Return (x, y) of the center of cell containing provided text 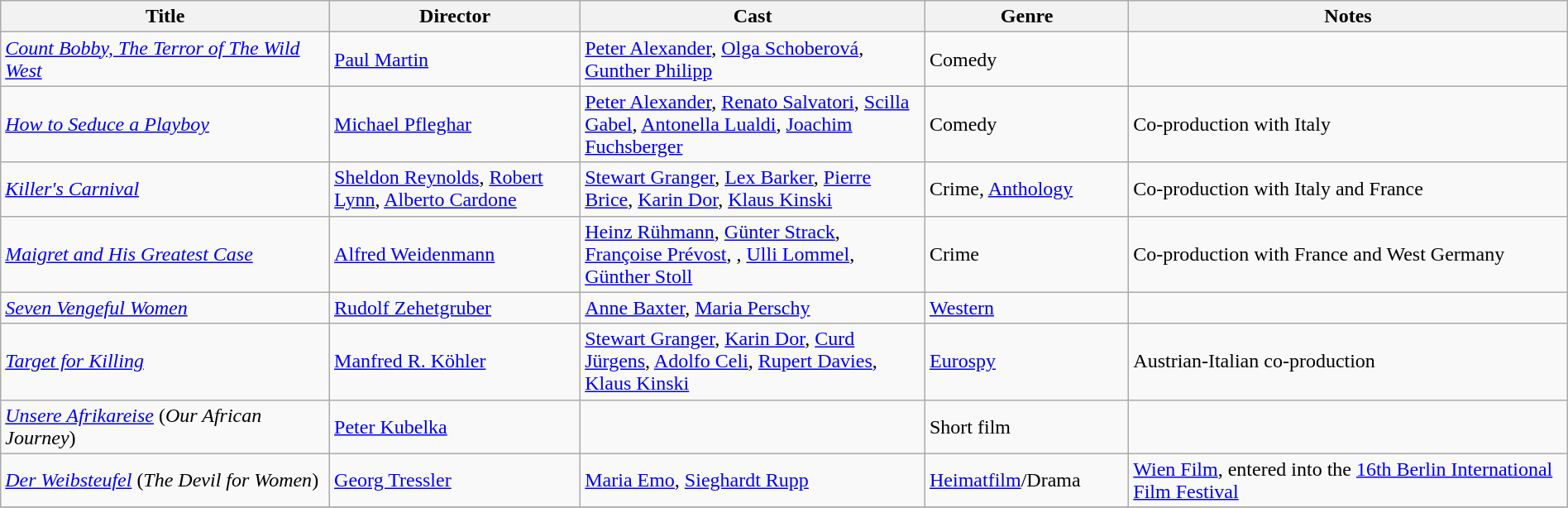
Count Bobby, The Terror of The Wild West (165, 60)
Short film (1026, 427)
Eurospy (1026, 362)
Peter Kubelka (455, 427)
Anne Baxter, Maria Perschy (753, 308)
Peter Alexander, Renato Salvatori, Scilla Gabel, Antonella Lualdi, Joachim Fuchsberger (753, 124)
Co-production with Italy (1348, 124)
Cast (753, 17)
Sheldon Reynolds, Robert Lynn, Alberto Cardone (455, 189)
Director (455, 17)
Alfred Weidenmann (455, 254)
Killer's Carnival (165, 189)
Austrian-Italian co-production (1348, 362)
Notes (1348, 17)
Seven Vengeful Women (165, 308)
Title (165, 17)
Peter Alexander, Olga Schoberová, Gunther Philipp (753, 60)
Target for Killing (165, 362)
Western (1026, 308)
Paul Martin (455, 60)
Stewart Granger, Lex Barker, Pierre Brice, Karin Dor, Klaus Kinski (753, 189)
Georg Tressler (455, 480)
Co-production with France and West Germany (1348, 254)
Maigret and His Greatest Case (165, 254)
Genre (1026, 17)
Crime, Anthology (1026, 189)
Wien Film, entered into the 16th Berlin International Film Festival (1348, 480)
Heinz Rühmann, Günter Strack, Françoise Prévost, , Ulli Lommel, Günther Stoll (753, 254)
Rudolf Zehetgruber (455, 308)
Crime (1026, 254)
How to Seduce a Playboy (165, 124)
Co-production with Italy and France (1348, 189)
Michael Pfleghar (455, 124)
Unsere Afrikareise (Our African Journey) (165, 427)
Der Weibsteufel (The Devil for Women) (165, 480)
Heimatfilm/Drama (1026, 480)
Maria Emo, Sieghardt Rupp (753, 480)
Stewart Granger, Karin Dor, Curd Jürgens, Adolfo Celi, Rupert Davies, Klaus Kinski (753, 362)
Manfred R. Köhler (455, 362)
